Output the (X, Y) coordinate of the center of the cell containing the given text.  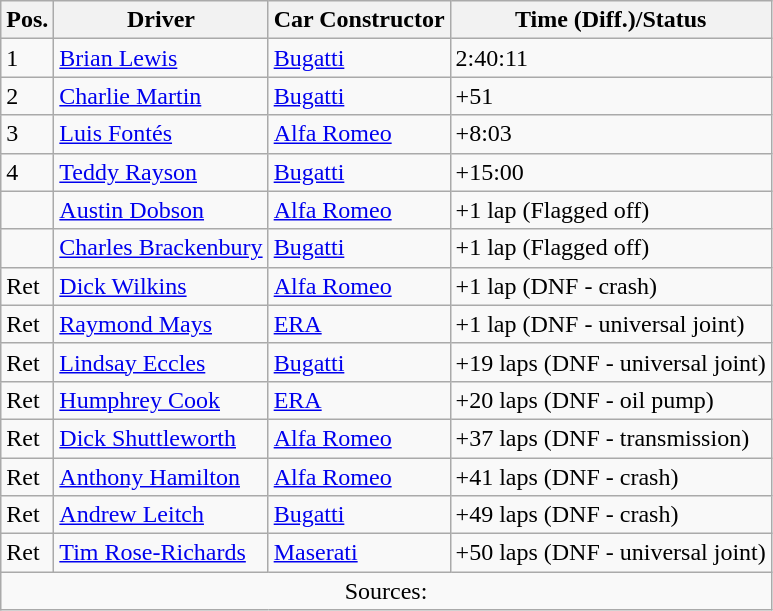
Charlie Martin (161, 96)
Driver (161, 20)
1 (28, 58)
3 (28, 134)
Car Constructor (359, 20)
Brian Lewis (161, 58)
Time (Diff.)/Status (610, 20)
Lindsay Eccles (161, 362)
Dick Shuttleworth (161, 438)
+50 laps (DNF - universal joint) (610, 553)
Maserati (359, 553)
+51 (610, 96)
Dick Wilkins (161, 286)
Luis Fontés (161, 134)
+49 laps (DNF - crash) (610, 515)
+1 lap (DNF - crash) (610, 286)
Raymond Mays (161, 324)
Teddy Rayson (161, 172)
Austin Dobson (161, 210)
2 (28, 96)
4 (28, 172)
+1 lap (DNF - universal joint) (610, 324)
Anthony Hamilton (161, 477)
+19 laps (DNF - universal joint) (610, 362)
+15:00 (610, 172)
Tim Rose-Richards (161, 553)
Humphrey Cook (161, 400)
+37 laps (DNF - transmission) (610, 438)
Sources: (386, 591)
Andrew Leitch (161, 515)
+41 laps (DNF - crash) (610, 477)
+8:03 (610, 134)
Charles Brackenbury (161, 248)
+20 laps (DNF - oil pump) (610, 400)
2:40:11 (610, 58)
Pos. (28, 20)
